Find where the given text appears and provide that cell's center as (x, y) coordinate. 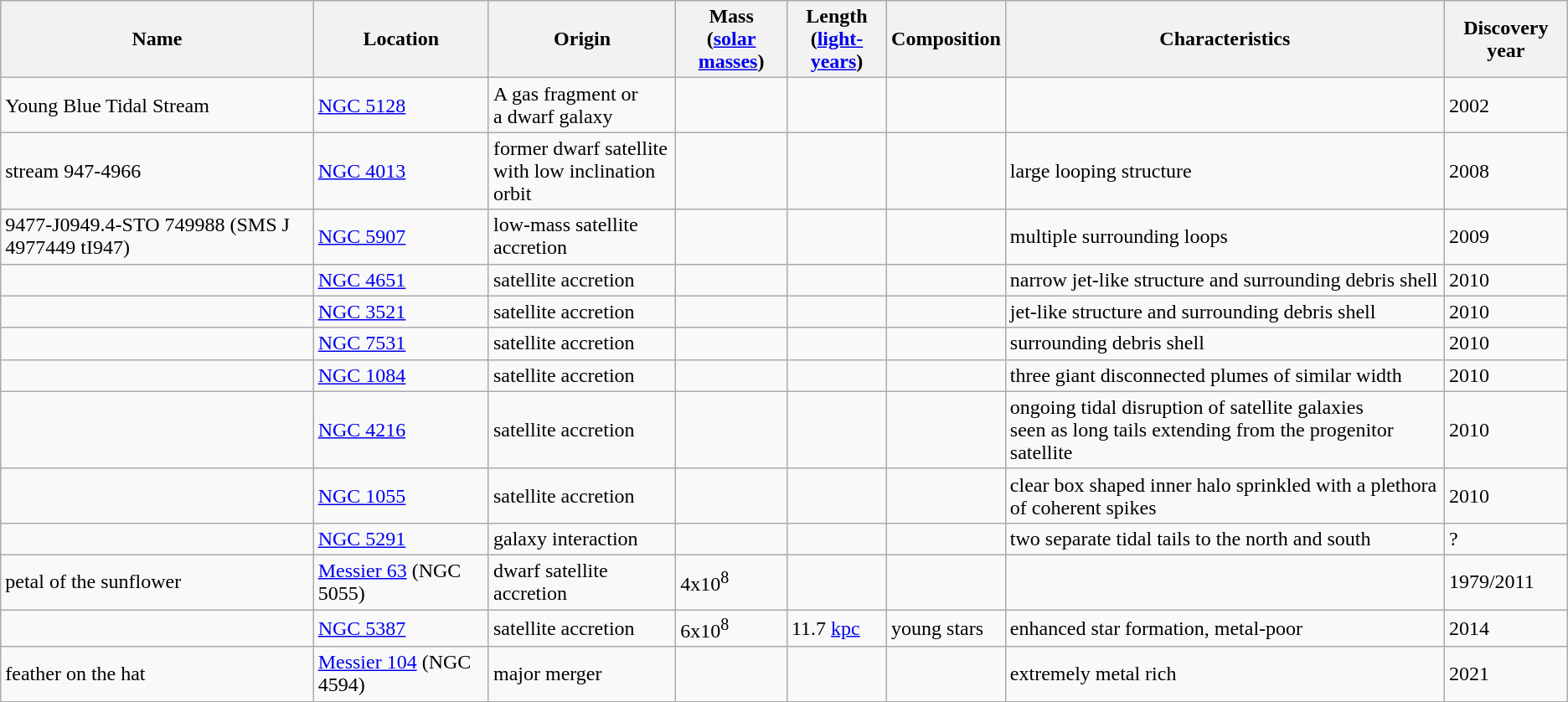
dwarf satellite accretion (581, 581)
Origin (581, 39)
4x108 (732, 581)
NGC 5907 (400, 236)
A gas fragment ora dwarf galaxy (581, 106)
NGC 5128 (400, 106)
galaxy interaction (581, 539)
petal of the sunflower (157, 581)
feather on the hat (157, 674)
NGC 3521 (400, 312)
low-mass satellite accretion (581, 236)
NGC 4013 (400, 171)
narrow jet-like structure and surrounding debris shell (1225, 280)
2008 (1506, 171)
NGC 5291 (400, 539)
multiple surrounding loops (1225, 236)
Discovery year (1506, 39)
NGC 1055 (400, 496)
enhanced star formation, metal-poor (1225, 628)
Messier 104 (NGC 4594) (400, 674)
ongoing tidal disruption of satellite galaxies seen as long tails extending from the progenitor satellite (1225, 430)
NGC 4216 (400, 430)
2002 (1506, 106)
clear box shaped inner halo sprinkled with a plethora of coherent spikes (1225, 496)
surrounding debris shell (1225, 343)
11.7 kpc (836, 628)
three giant disconnected plumes of similar width (1225, 375)
major merger (581, 674)
NGC 1084 (400, 375)
1979/2011 (1506, 581)
? (1506, 539)
9477-J0949.4-STO 749988 (SMS J 4977449 tI947) (157, 236)
2021 (1506, 674)
large looping structure (1225, 171)
Name (157, 39)
jet-like structure and surrounding debris shell (1225, 312)
extremely metal rich (1225, 674)
Composition (946, 39)
NGC 5387 (400, 628)
Messier 63 (NGC 5055) (400, 581)
young stars (946, 628)
6x108 (732, 628)
former dwarf satellite with low inclination orbit (581, 171)
NGC 7531 (400, 343)
stream 947-4966 (157, 171)
Characteristics (1225, 39)
Mass(solar masses) (732, 39)
two separate tidal tails to the north and south (1225, 539)
2014 (1506, 628)
Young Blue Tidal Stream (157, 106)
NGC 4651 (400, 280)
2009 (1506, 236)
Location (400, 39)
Length(light-years) (836, 39)
